Extract the [x, y] coordinate from the center of the cell holding the provided text.  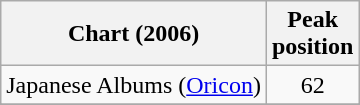
Chart (2006) [134, 34]
Japanese Albums (Oricon) [134, 85]
Peakposition [312, 34]
62 [312, 85]
